Identify which cell holds the provided text, then report its (X, Y) central coordinate. 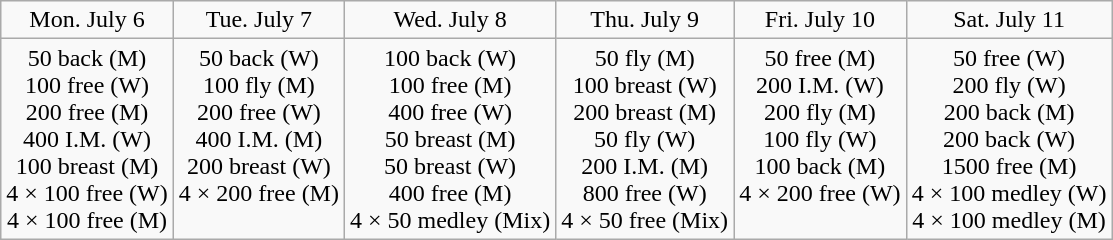
Tue. July 7 (258, 20)
Fri. July 10 (820, 20)
50 free (W) 200 fly (W) 200 back (M) 200 back (W) 1500 free (M) 4 × 100 medley (W) 4 × 100 medley (M) (1009, 139)
Wed. July 8 (450, 20)
Mon. July 6 (88, 20)
Sat. July 11 (1009, 20)
Thu. July 9 (645, 20)
50 back (M) 100 free (W) 200 free (M) 400 I.M. (W) 100 breast (M) 4 × 100 free (W) 4 × 100 free (M) (88, 139)
50 free (M) 200 I.M. (W) 200 fly (M) 100 fly (W) 100 back (M) 4 × 200 free (W) (820, 139)
50 back (W) 100 fly (M) 200 free (W) 400 I.M. (M) 200 breast (W) 4 × 200 free (M) (258, 139)
50 fly (M) 100 breast (W) 200 breast (M) 50 fly (W) 200 I.M. (M) 800 free (W) 4 × 50 free (Mix) (645, 139)
100 back (W) 100 free (M) 400 free (W) 50 breast (M) 50 breast (W) 400 free (M) 4 × 50 medley (Mix) (450, 139)
